From the cell containing the given text, extract its center point as [X, Y] coordinate. 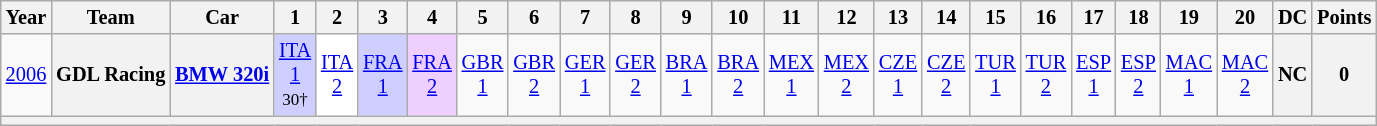
GER2 [635, 75]
ESP1 [1094, 75]
GBR2 [534, 75]
DC [1292, 17]
Points [1344, 17]
Car [222, 17]
MAC2 [1245, 75]
2 [337, 17]
3 [382, 17]
9 [687, 17]
GBR1 [483, 75]
15 [995, 17]
0 [1344, 75]
FRA2 [432, 75]
Team [110, 17]
10 [738, 17]
13 [898, 17]
ITA130† [295, 75]
FRA1 [382, 75]
6 [534, 17]
GDL Racing [110, 75]
TUR2 [1046, 75]
Year [26, 17]
11 [792, 17]
CZE2 [946, 75]
ESP2 [1138, 75]
MAC1 [1189, 75]
1 [295, 17]
NC [1292, 75]
TUR1 [995, 75]
MEX2 [846, 75]
8 [635, 17]
MEX1 [792, 75]
5 [483, 17]
GER1 [585, 75]
ITA2 [337, 75]
16 [1046, 17]
19 [1189, 17]
18 [1138, 17]
12 [846, 17]
BRA2 [738, 75]
BMW 320i [222, 75]
4 [432, 17]
7 [585, 17]
17 [1094, 17]
2006 [26, 75]
20 [1245, 17]
BRA1 [687, 75]
CZE1 [898, 75]
14 [946, 17]
